Detect which cell encompasses the target text, then output its (x, y) center coordinate. 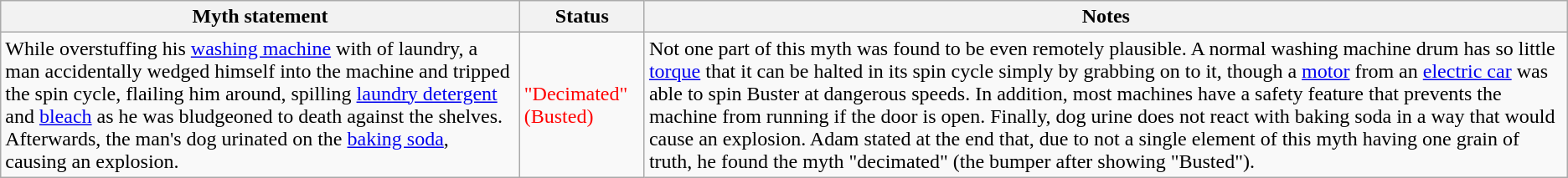
Status (581, 17)
"Decimated" (Busted) (581, 105)
Notes (1106, 17)
Myth statement (260, 17)
